Scan for the cell matching the given text and deliver its (x, y) coordinate at center. 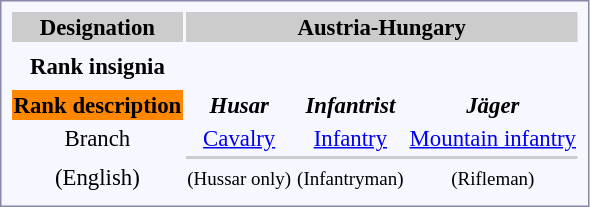
Rank description (98, 105)
(Rifleman) (492, 177)
Cavalry (240, 138)
Jäger (492, 105)
(Infantryman) (350, 177)
Infantrist (350, 105)
(English) (98, 177)
Designation (98, 27)
Rank insignia (98, 66)
Branch (98, 138)
Infantry (350, 138)
Husar (240, 105)
Austria-Hungary (382, 27)
(Hussar only) (240, 177)
Mountain infantry (492, 138)
